Extract the (X, Y) coordinate from the center of the cell holding the provided text.  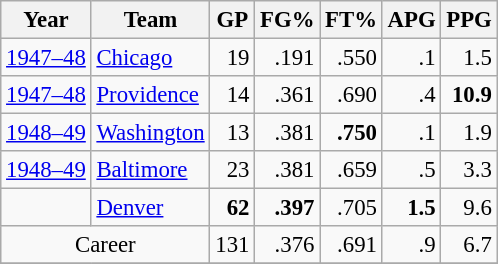
APG (412, 20)
Career (106, 245)
GP (232, 20)
23 (232, 170)
6.7 (469, 245)
FG% (288, 20)
14 (232, 95)
.397 (288, 208)
PPG (469, 20)
19 (232, 58)
.9 (412, 245)
62 (232, 208)
.361 (288, 95)
13 (232, 133)
.659 (352, 170)
.750 (352, 133)
.191 (288, 58)
Team (150, 20)
Year (46, 20)
.690 (352, 95)
.705 (352, 208)
.5 (412, 170)
9.6 (469, 208)
.376 (288, 245)
10.9 (469, 95)
1.9 (469, 133)
.4 (412, 95)
131 (232, 245)
Denver (150, 208)
Washington (150, 133)
.550 (352, 58)
FT% (352, 20)
Providence (150, 95)
.691 (352, 245)
Baltimore (150, 170)
Chicago (150, 58)
3.3 (469, 170)
